Return [x, y] of the center of cell containing provided text 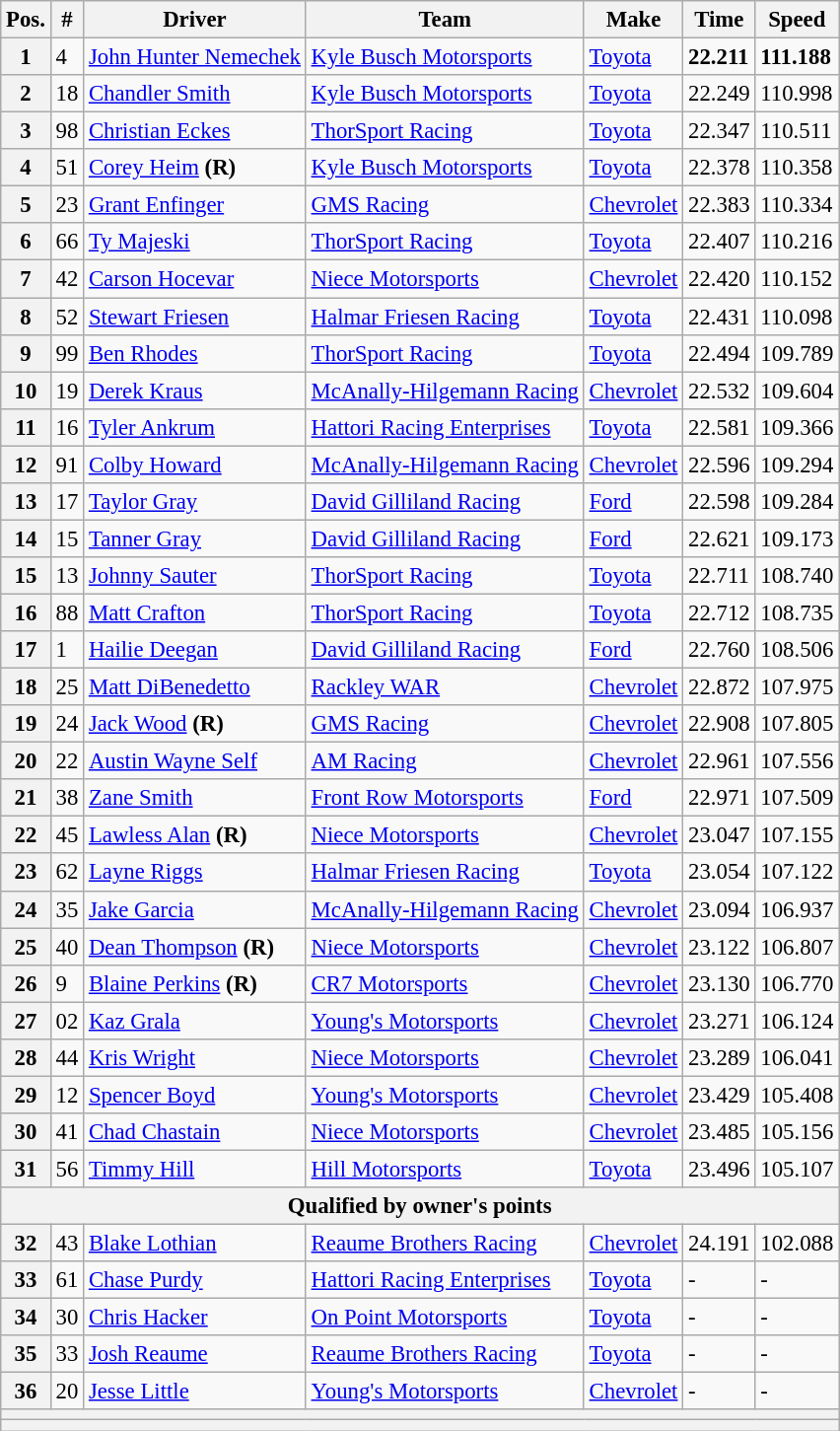
106.041 [797, 1058]
22.961 [720, 761]
Layne Riggs [195, 873]
Chad Chastain [195, 1132]
107.122 [797, 873]
91 [67, 465]
110.216 [797, 242]
Tyler Ankrum [195, 427]
22.598 [720, 502]
Kris Wright [195, 1058]
52 [67, 317]
99 [67, 353]
51 [67, 168]
107.975 [797, 687]
109.604 [797, 391]
23.047 [720, 835]
# [67, 20]
32 [26, 1244]
27 [26, 1021]
Ty Majeski [195, 242]
CR7 Motorsports [445, 983]
22.971 [720, 798]
106.124 [797, 1021]
22.908 [720, 724]
22.383 [720, 205]
3 [26, 131]
109.284 [797, 502]
108.740 [797, 576]
Jake Garcia [195, 909]
42 [67, 279]
22.872 [720, 687]
Dean Thompson (R) [195, 947]
Kaz Grala [195, 1021]
Matt Crafton [195, 612]
Blaine Perkins (R) [195, 983]
44 [67, 1058]
105.156 [797, 1132]
Grant Enfinger [195, 205]
Make [633, 20]
Driver [195, 20]
22.621 [720, 538]
108.735 [797, 612]
Pos. [26, 20]
29 [26, 1095]
26 [26, 983]
Taylor Gray [195, 502]
Hailie Deegan [195, 650]
11 [26, 427]
Christian Eckes [195, 131]
Josh Reaume [195, 1354]
109.173 [797, 538]
On Point Motorsports [445, 1318]
Johnny Sauter [195, 576]
Matt DiBenedetto [195, 687]
5 [26, 205]
Team [445, 20]
Chris Hacker [195, 1318]
43 [67, 1244]
Chase Purdy [195, 1280]
14 [26, 538]
22.249 [720, 94]
28 [26, 1058]
24.191 [720, 1244]
105.107 [797, 1169]
02 [67, 1021]
108.506 [797, 650]
31 [26, 1169]
22.760 [720, 650]
36 [26, 1392]
40 [67, 947]
107.556 [797, 761]
34 [26, 1318]
110.098 [797, 317]
110.152 [797, 279]
Jack Wood (R) [195, 724]
62 [67, 873]
111.188 [797, 57]
7 [26, 279]
107.509 [797, 798]
6 [26, 242]
Lawless Alan (R) [195, 835]
Colby Howard [195, 465]
Blake Lothian [195, 1244]
23.094 [720, 909]
38 [67, 798]
22.532 [720, 391]
22.596 [720, 465]
45 [67, 835]
22.581 [720, 427]
23.289 [720, 1058]
41 [67, 1132]
21 [26, 798]
Corey Heim (R) [195, 168]
Timmy Hill [195, 1169]
23.496 [720, 1169]
Tanner Gray [195, 538]
102.088 [797, 1244]
66 [67, 242]
109.294 [797, 465]
2 [26, 94]
98 [67, 131]
Jesse Little [195, 1392]
22.378 [720, 168]
106.807 [797, 947]
22.712 [720, 612]
110.998 [797, 94]
22.211 [720, 57]
107.805 [797, 724]
Derek Kraus [195, 391]
22.431 [720, 317]
110.334 [797, 205]
Ben Rhodes [195, 353]
Stewart Friesen [195, 317]
Chandler Smith [195, 94]
22.494 [720, 353]
Hill Motorsports [445, 1169]
109.789 [797, 353]
Speed [797, 20]
61 [67, 1280]
23.485 [720, 1132]
88 [67, 612]
106.937 [797, 909]
22.420 [720, 279]
10 [26, 391]
Rackley WAR [445, 687]
23.130 [720, 983]
110.358 [797, 168]
23.271 [720, 1021]
105.408 [797, 1095]
22.711 [720, 576]
Zane Smith [195, 798]
110.511 [797, 131]
John Hunter Nemechek [195, 57]
Time [720, 20]
8 [26, 317]
109.366 [797, 427]
AM Racing [445, 761]
Qualified by owner's points [420, 1206]
Front Row Motorsports [445, 798]
106.770 [797, 983]
Carson Hocevar [195, 279]
22.347 [720, 131]
56 [67, 1169]
107.155 [797, 835]
22.407 [720, 242]
23.122 [720, 947]
23.429 [720, 1095]
23.054 [720, 873]
Spencer Boyd [195, 1095]
Austin Wayne Self [195, 761]
